Find where the given text appears and provide that cell's center as (X, Y) coordinate. 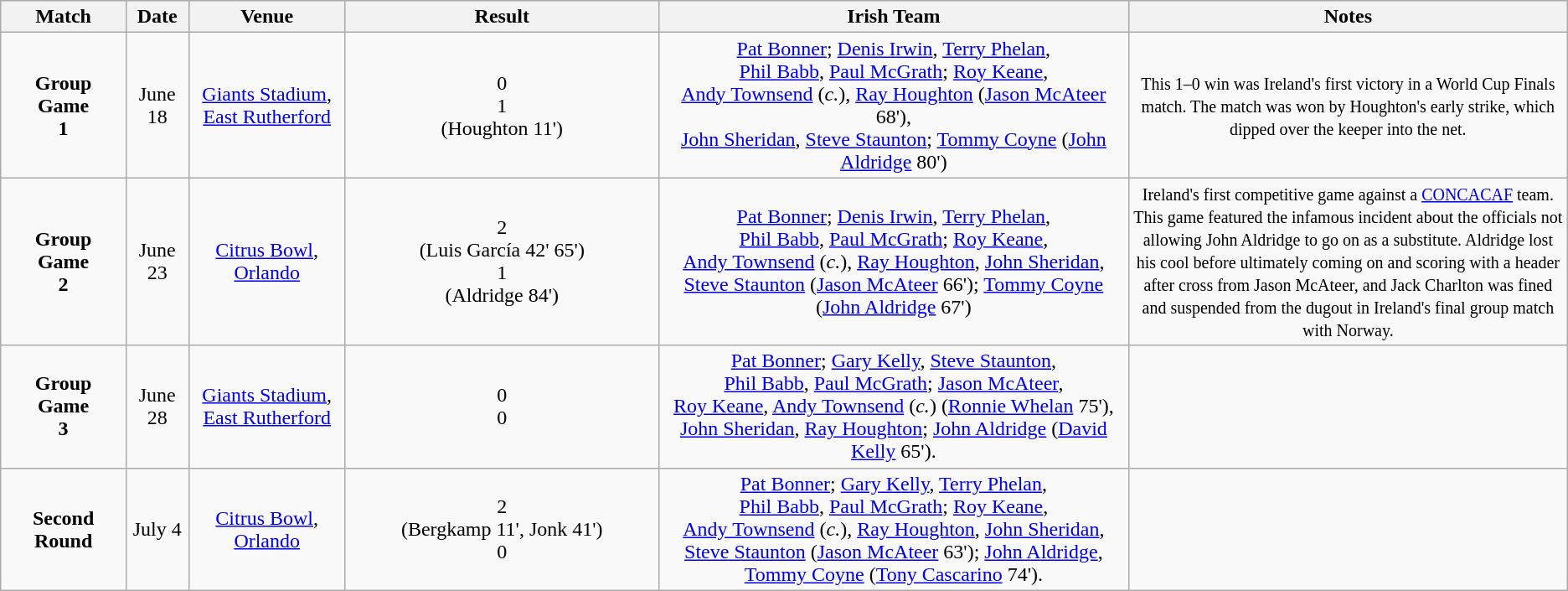
Date (157, 17)
Venue (266, 17)
Second Round (64, 529)
2(Luis García 42' 65') 1(Aldridge 84') (502, 262)
Group Game 2 (64, 262)
July 4 (157, 529)
2 (Bergkamp 11', Jonk 41') 0 (502, 529)
Group Game 1 (64, 106)
Result (502, 17)
Irish Team (893, 17)
Match (64, 17)
Notes (1348, 17)
June 23 (157, 262)
0 1(Houghton 11') (502, 106)
0 0 (502, 407)
Group Game 3 (64, 407)
June 18 (157, 106)
June 28 (157, 407)
